Locate the cell with the specified text and output its (x, y) center coordinate. 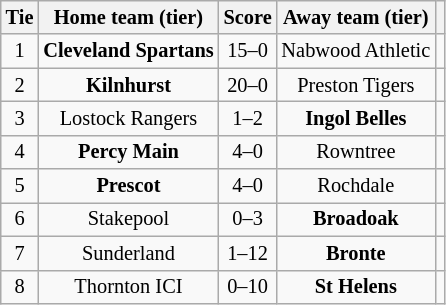
Ingol Belles (356, 118)
Away team (tier) (356, 17)
Lostock Rangers (128, 118)
1–2 (248, 118)
Score (248, 17)
6 (20, 219)
2 (20, 85)
Stakepool (128, 219)
Thornton ICI (128, 287)
Percy Main (128, 152)
5 (20, 186)
Kilnhurst (128, 85)
Sunderland (128, 253)
1–12 (248, 253)
15–0 (248, 51)
Nabwood Athletic (356, 51)
Preston Tigers (356, 85)
20–0 (248, 85)
1 (20, 51)
0–10 (248, 287)
St Helens (356, 287)
Home team (tier) (128, 17)
0–3 (248, 219)
Prescot (128, 186)
Bronte (356, 253)
Broadoak (356, 219)
7 (20, 253)
4 (20, 152)
Tie (20, 17)
Rowntree (356, 152)
Rochdale (356, 186)
Cleveland Spartans (128, 51)
3 (20, 118)
8 (20, 287)
